Output the (x, y) coordinate of the center of the cell containing the given text.  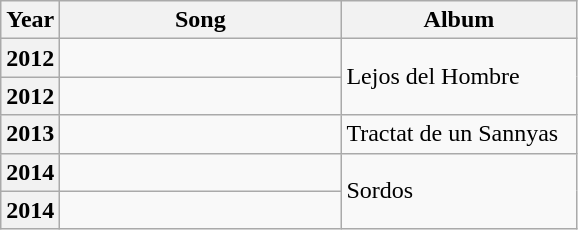
2013 (30, 134)
Album (459, 20)
Sordos (459, 191)
Tractat de un Sannyas (459, 134)
Lejos del Hombre (459, 77)
Song (200, 20)
Year (30, 20)
